Provide the [x, y] coordinate of the cell's center where the given text is located.  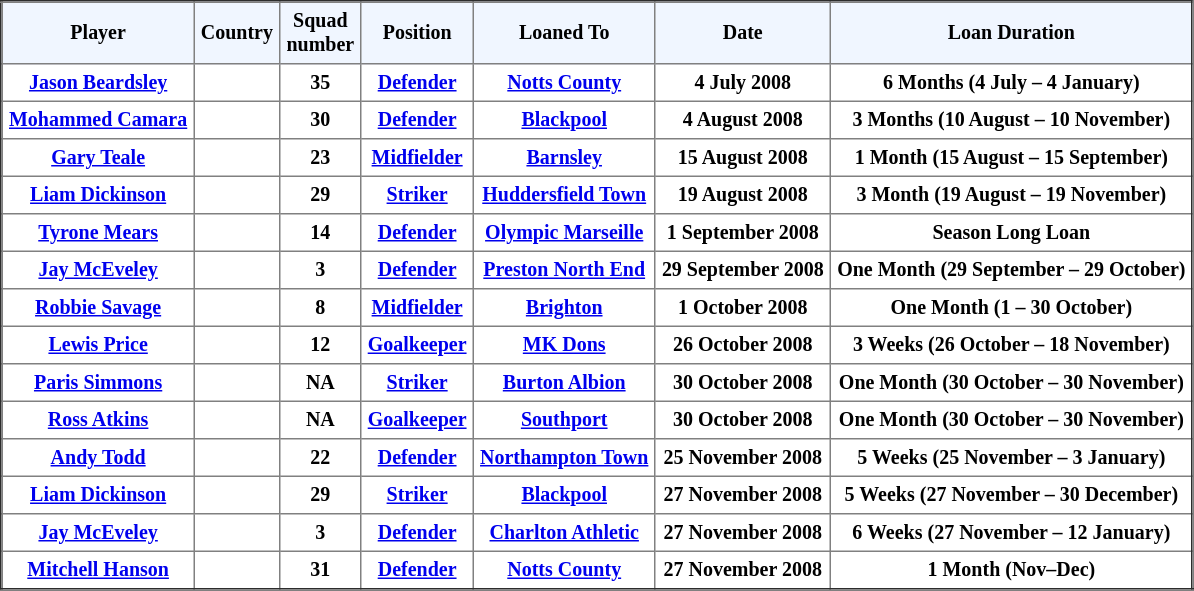
3 Month (19 August – 19 November) [1012, 195]
Brighton [564, 308]
Southport [564, 420]
3 Months (10 August – 10 November) [1012, 120]
5 Weeks (27 November – 30 December) [1012, 495]
Squadnumber [320, 33]
1 September 2008 [742, 233]
22 [320, 458]
Player [98, 33]
Barnsley [564, 158]
30 [320, 120]
Charlton Athletic [564, 533]
31 [320, 570]
Andy Todd [98, 458]
Loan Duration [1012, 33]
19 August 2008 [742, 195]
6 Months (4 July – 4 January) [1012, 83]
One Month (1 – 30 October) [1012, 308]
MK Dons [564, 345]
Huddersfield Town [564, 195]
6 Weeks (27 November – 12 January) [1012, 533]
One Month (29 September – 29 October) [1012, 270]
1 Month (15 August – 15 September) [1012, 158]
Tyrone Mears [98, 233]
4 August 2008 [742, 120]
Burton Albion [564, 383]
Paris Simmons [98, 383]
1 Month (Nov–Dec) [1012, 570]
Gary Teale [98, 158]
14 [320, 233]
15 August 2008 [742, 158]
Country [237, 33]
Jason Beardsley [98, 83]
8 [320, 308]
Northampton Town [564, 458]
1 October 2008 [742, 308]
Ross Atkins [98, 420]
Olympic Marseille [564, 233]
35 [320, 83]
Mitchell Hanson [98, 570]
26 October 2008 [742, 345]
12 [320, 345]
Date [742, 33]
Mohammed Camara [98, 120]
Robbie Savage [98, 308]
Season Long Loan [1012, 233]
Loaned To [564, 33]
4 July 2008 [742, 83]
29 September 2008 [742, 270]
Position [417, 33]
3 Weeks (26 October – 18 November) [1012, 345]
Preston North End [564, 270]
25 November 2008 [742, 458]
Lewis Price [98, 345]
5 Weeks (25 November – 3 January) [1012, 458]
23 [320, 158]
